Identify which cell holds the provided text, then report its [X, Y] central coordinate. 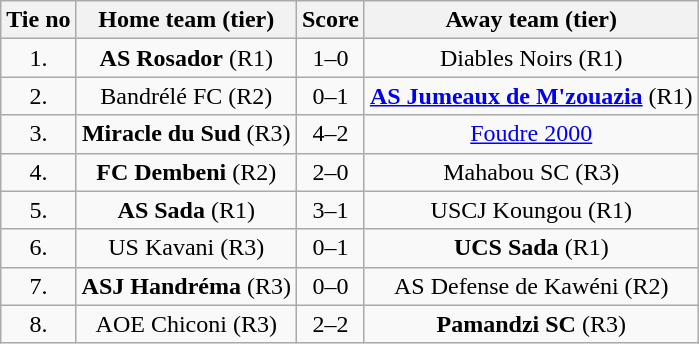
Miracle du Sud (R3) [186, 134]
1–0 [330, 58]
AS Rosador (R1) [186, 58]
0–0 [330, 286]
USCJ Koungou (R1) [531, 210]
4. [38, 172]
2–2 [330, 324]
Pamandzi SC (R3) [531, 324]
2. [38, 96]
Home team (tier) [186, 20]
UCS Sada (R1) [531, 248]
AS Defense de Kawéni (R2) [531, 286]
Mahabou SC (R3) [531, 172]
Score [330, 20]
Tie no [38, 20]
AS Sada (R1) [186, 210]
6. [38, 248]
Foudre 2000 [531, 134]
AS Jumeaux de M'zouazia (R1) [531, 96]
1. [38, 58]
4–2 [330, 134]
ASJ Handréma (R3) [186, 286]
Bandrélé FC (R2) [186, 96]
Away team (tier) [531, 20]
3–1 [330, 210]
Diables Noirs (R1) [531, 58]
3. [38, 134]
5. [38, 210]
7. [38, 286]
AOE Chiconi (R3) [186, 324]
FC Dembeni (R2) [186, 172]
US Kavani (R3) [186, 248]
2–0 [330, 172]
8. [38, 324]
